Detect which cell encompasses the target text, then output its [X, Y] center coordinate. 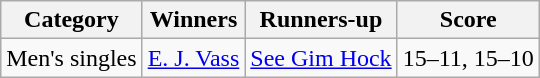
E. J. Vass [194, 58]
Category [72, 20]
Men's singles [72, 58]
15–11, 15–10 [468, 58]
Score [468, 20]
Runners-up [321, 20]
Winners [194, 20]
See Gim Hock [321, 58]
